Determine the [X, Y] coordinate at the center of the cell enclosing the given text.  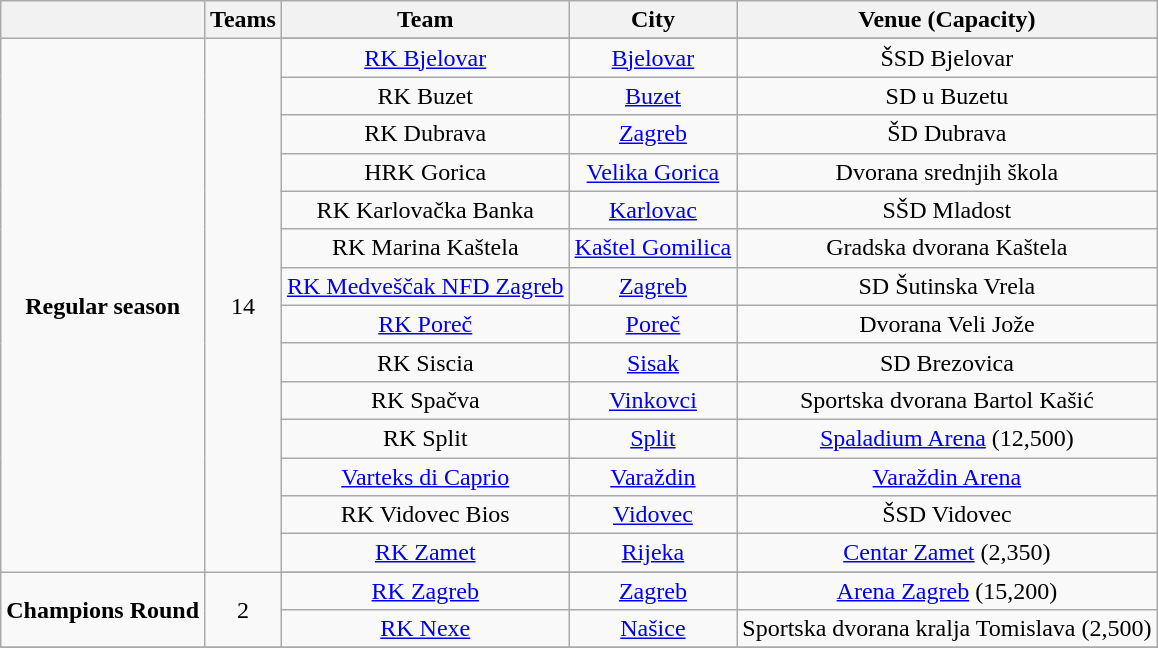
Kaštel Gomilica [653, 248]
Dvorana Veli Jože [947, 324]
Split [653, 438]
RK Zamet [425, 553]
Regular season [103, 306]
Buzet [653, 96]
Varteks di Caprio [425, 477]
RK Dubrava [425, 134]
RK Split [425, 438]
ŠD Dubrava [947, 134]
RK Karlovačka Banka [425, 210]
Velika Gorica [653, 172]
RK Marina Kaštela [425, 248]
Vidovec [653, 515]
HRK Gorica [425, 172]
RK Bjelovar [425, 58]
RK Poreč [425, 324]
Gradska dvorana Kaštela [947, 248]
RK Zagreb [425, 591]
RK Medveščak NFD Zagreb [425, 286]
Sportska dvorana Bartol Kašić [947, 400]
RK Buzet [425, 96]
Rijeka [653, 553]
Vinkovci [653, 400]
Team [425, 20]
RK Spačva [425, 400]
Teams [244, 20]
2 [244, 610]
Spaladium Arena (12,500) [947, 438]
SD Šutinska Vrela [947, 286]
Varaždin [653, 477]
Venue (Capacity) [947, 20]
Našice [653, 629]
SŠD Mladost [947, 210]
Champions Round [103, 610]
RK Vidovec Bios [425, 515]
Varaždin Arena [947, 477]
Sisak [653, 362]
Sportska dvorana kralja Tomislava (2,500) [947, 629]
RK Siscia [425, 362]
Centar Zamet (2,350) [947, 553]
Karlovac [653, 210]
14 [244, 306]
City [653, 20]
ŠSD Bjelovar [947, 58]
Poreč [653, 324]
RK Nexe [425, 629]
Dvorana srednjih škola [947, 172]
Arena Zagreb (15,200) [947, 591]
ŠSD Vidovec [947, 515]
SD Brezovica [947, 362]
Bjelovar [653, 58]
SD u Buzetu [947, 96]
